Return the (x, y) coordinate for the center point of the cell that contains the specified text.  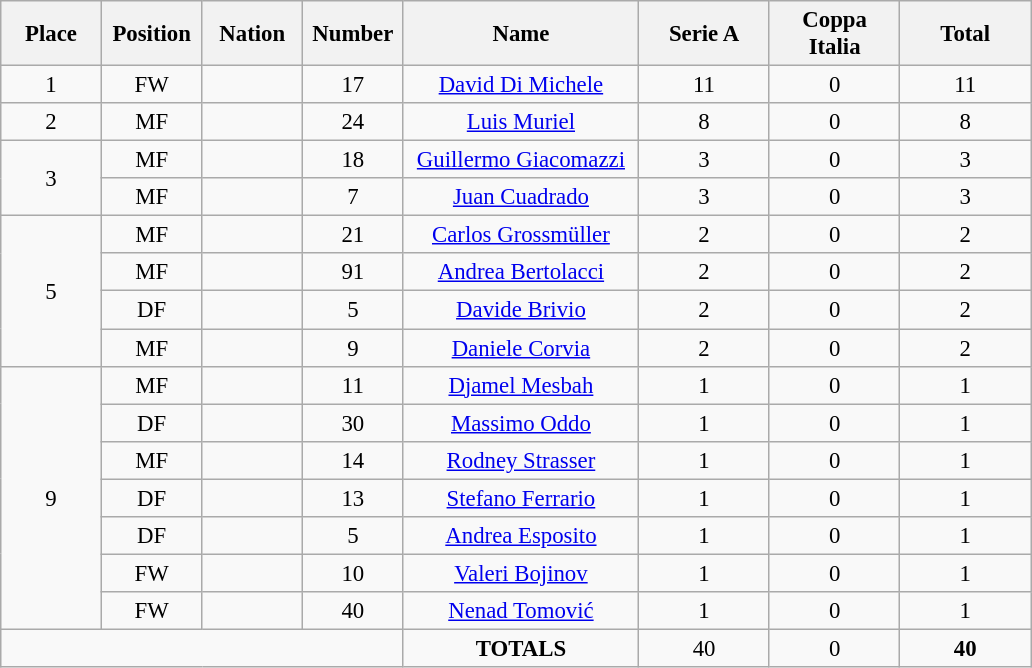
Carlos Grossmüller (521, 235)
Davide Brivio (521, 310)
30 (354, 423)
Djamel Mesbah (521, 385)
TOTALS (521, 648)
Position (152, 34)
17 (354, 85)
Name (521, 34)
91 (354, 273)
14 (354, 460)
Nation (252, 34)
Juan Cuadrado (521, 197)
Number (354, 34)
Valeri Bojinov (521, 573)
24 (354, 122)
Serie A (704, 34)
David Di Michele (521, 85)
Daniele Corvia (521, 348)
10 (354, 573)
Guillermo Giacomazzi (521, 160)
7 (354, 197)
Total (966, 34)
Nenad Tomović (521, 611)
Luis Muriel (521, 122)
Stefano Ferrario (521, 498)
Place (52, 34)
21 (354, 235)
18 (354, 160)
Andrea Esposito (521, 536)
Coppa Italia (834, 34)
Andrea Bertolacci (521, 273)
Rodney Strasser (521, 460)
13 (354, 498)
Massimo Oddo (521, 423)
